Return [X, Y] of the center of cell containing provided text 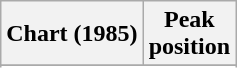
Chart (1985) [72, 34]
Peakposition [189, 34]
